Pinpoint the cell where the given text exists, returning its (X, Y) midpoint coordinate. 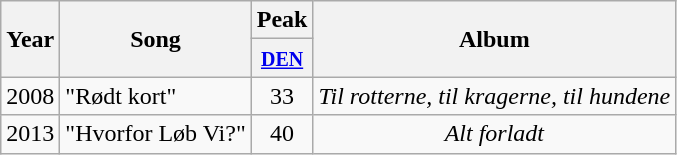
Album (494, 39)
Peak (282, 20)
Alt forladt (494, 134)
"Hvorfor Løb Vi?" (156, 134)
40 (282, 134)
Song (156, 39)
33 (282, 96)
Year (30, 39)
Til rotterne, til kragerne, til hundene (494, 96)
DEN (282, 58)
2013 (30, 134)
"Rødt kort" (156, 96)
2008 (30, 96)
